Search for the cell housing the specified text and yield its (x, y) center coordinate. 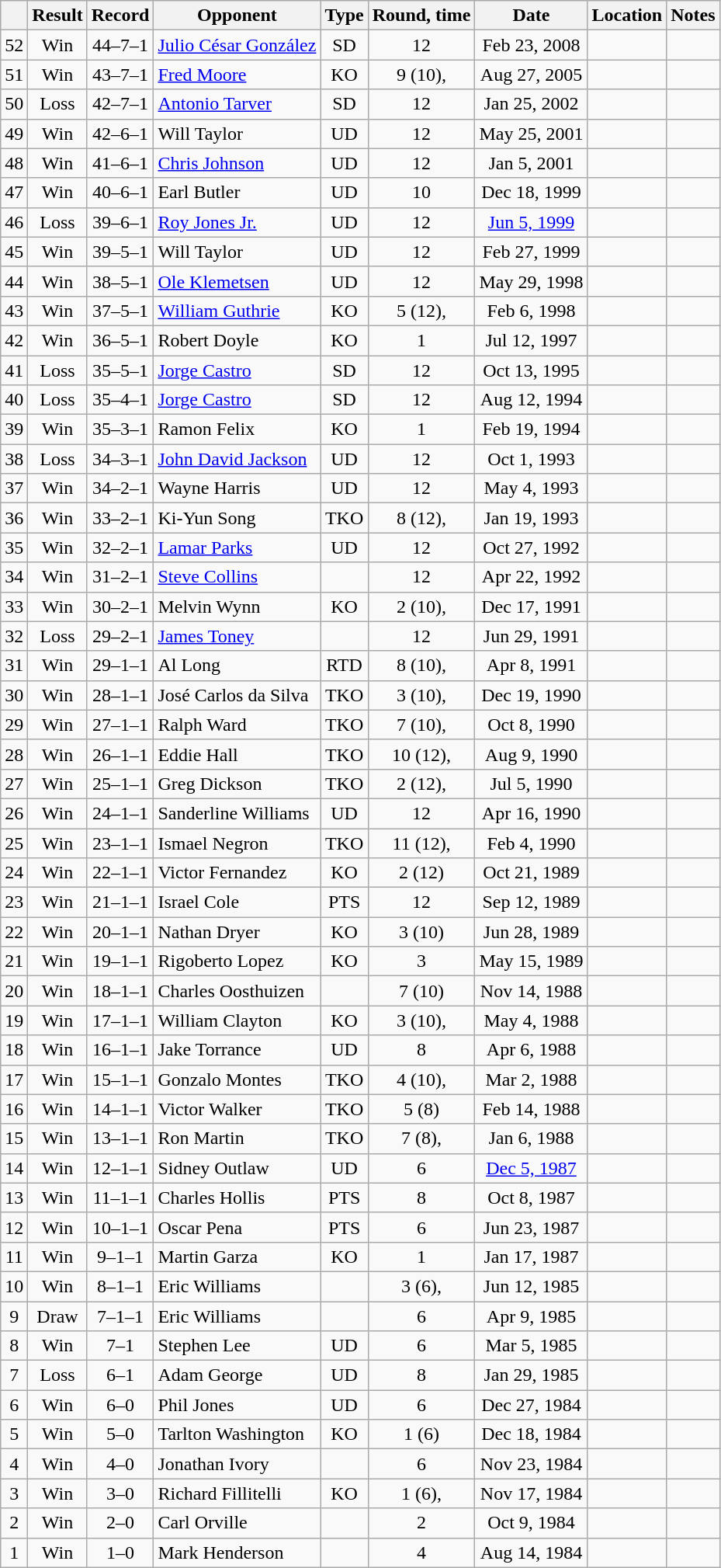
Apr 6, 1988 (531, 1050)
Oct 1, 1993 (531, 459)
RTD (345, 666)
May 4, 1988 (531, 1020)
Jun 29, 1991 (531, 636)
Israel Cole (237, 902)
26–1–1 (120, 754)
49 (14, 134)
35 (14, 548)
44–7–1 (120, 45)
Round, time (421, 16)
Apr 9, 1985 (531, 1316)
35–5–1 (120, 370)
11 (14, 1257)
Aug 12, 1994 (531, 400)
Dec 17, 1991 (531, 607)
Nov 14, 1988 (531, 991)
42 (14, 340)
14–1–1 (120, 1109)
7–1–1 (120, 1316)
19 (14, 1020)
40–6–1 (120, 193)
Jul 5, 1990 (531, 784)
Ismael Negron (237, 843)
Tarlton Washington (237, 1434)
22 (14, 932)
Rigoberto Lopez (237, 961)
Robert Doyle (237, 340)
Type (345, 16)
Jonathan Ivory (237, 1464)
Fred Moore (237, 75)
Aug 9, 1990 (531, 754)
14 (14, 1168)
Jun 28, 1989 (531, 932)
1 (6), (421, 1493)
Dec 18, 1984 (531, 1434)
17–1–1 (120, 1020)
Dec 5, 1987 (531, 1168)
May 4, 1993 (531, 488)
33 (14, 607)
2–0 (120, 1523)
Jan 25, 2002 (531, 104)
11–1–1 (120, 1198)
Carl Orville (237, 1523)
Location (627, 16)
18–1–1 (120, 991)
17 (14, 1080)
John David Jackson (237, 459)
45 (14, 252)
30–2–1 (120, 607)
51 (14, 75)
43 (14, 311)
48 (14, 163)
8 (12), (421, 518)
Apr 16, 1990 (531, 813)
3–0 (120, 1493)
Feb 27, 1999 (531, 252)
May 15, 1989 (531, 961)
Al Long (237, 666)
Oct 9, 1984 (531, 1523)
42–6–1 (120, 134)
Roy Jones Jr. (237, 222)
8–1–1 (120, 1286)
Martin Garza (237, 1257)
12–1–1 (120, 1168)
Date (531, 16)
Aug 14, 1984 (531, 1552)
Feb 19, 1994 (531, 429)
34–2–1 (120, 488)
Jun 5, 1999 (531, 222)
16 (14, 1109)
35–3–1 (120, 429)
31 (14, 666)
May 25, 2001 (531, 134)
38 (14, 459)
32 (14, 636)
5 (12), (421, 311)
6–1 (120, 1375)
19–1–1 (120, 961)
Nathan Dryer (237, 932)
Jan 17, 1987 (531, 1257)
20 (14, 991)
25 (14, 843)
Gonzalo Montes (237, 1080)
1–0 (120, 1552)
Charles Hollis (237, 1198)
29 (14, 725)
37 (14, 488)
Jun 12, 1985 (531, 1286)
Record (120, 16)
13–1–1 (120, 1139)
James Toney (237, 636)
28–1–1 (120, 695)
15 (14, 1139)
23 (14, 902)
41–6–1 (120, 163)
Feb 23, 2008 (531, 45)
Nov 23, 1984 (531, 1464)
Jan 19, 1993 (531, 518)
Antonio Tarver (237, 104)
Aug 27, 2005 (531, 75)
Ole Klemetsen (237, 281)
36 (14, 518)
5 (14, 1434)
May 29, 1998 (531, 281)
4–0 (120, 1464)
6–0 (120, 1405)
27–1–1 (120, 725)
18 (14, 1050)
Jul 12, 1997 (531, 340)
43–7–1 (120, 75)
Stephen Lee (237, 1346)
9–1–1 (120, 1257)
Apr 8, 1991 (531, 666)
50 (14, 104)
5–0 (120, 1434)
44 (14, 281)
Eddie Hall (237, 754)
Oct 13, 1995 (531, 370)
Ramon Felix (237, 429)
7 (10), (421, 725)
7 (14, 1375)
Jan 5, 2001 (531, 163)
39–6–1 (120, 222)
Oct 27, 1992 (531, 548)
Ki-Yun Song (237, 518)
2 (12) (421, 873)
52 (14, 45)
Dec 18, 1999 (531, 193)
Mar 5, 1985 (531, 1346)
Result (57, 16)
33–2–1 (120, 518)
Notes (693, 16)
Nov 17, 1984 (531, 1493)
Victor Fernandez (237, 873)
8 (10), (421, 666)
11 (12), (421, 843)
39–5–1 (120, 252)
William Guthrie (237, 311)
1 (6) (421, 1434)
23–1–1 (120, 843)
47 (14, 193)
Ralph Ward (237, 725)
Oct 21, 1989 (531, 873)
Jan 6, 1988 (531, 1139)
10 (12), (421, 754)
40 (14, 400)
21–1–1 (120, 902)
34–3–1 (120, 459)
24–1–1 (120, 813)
39 (14, 429)
Victor Walker (237, 1109)
William Clayton (237, 1020)
13 (14, 1198)
Feb 14, 1988 (531, 1109)
9 (10), (421, 75)
Earl Butler (237, 193)
Dec 19, 1990 (531, 695)
Oscar Pena (237, 1227)
Sep 12, 1989 (531, 902)
Melvin Wynn (237, 607)
3 (6), (421, 1286)
Jun 23, 1987 (531, 1227)
9 (14, 1316)
Phil Jones (237, 1405)
42–7–1 (120, 104)
32–2–1 (120, 548)
7–1 (120, 1346)
Chris Johnson (237, 163)
7 (10) (421, 991)
José Carlos da Silva (237, 695)
Mar 2, 1988 (531, 1080)
15–1–1 (120, 1080)
Jan 29, 1985 (531, 1375)
22–1–1 (120, 873)
Oct 8, 1990 (531, 725)
29–1–1 (120, 666)
46 (14, 222)
3 (10) (421, 932)
Apr 22, 1992 (531, 577)
Wayne Harris (237, 488)
26 (14, 813)
Jake Torrance (237, 1050)
20–1–1 (120, 932)
7 (8), (421, 1139)
Mark Henderson (237, 1552)
2 (12), (421, 784)
Feb 4, 1990 (531, 843)
24 (14, 873)
Oct 8, 1987 (531, 1198)
Charles Oosthuizen (237, 991)
21 (14, 961)
4 (10), (421, 1080)
Richard Fillitelli (237, 1493)
Adam George (237, 1375)
Feb 6, 1998 (531, 311)
5 (8) (421, 1109)
Sanderline Williams (237, 813)
35–4–1 (120, 400)
10–1–1 (120, 1227)
25–1–1 (120, 784)
28 (14, 754)
30 (14, 695)
2 (10), (421, 607)
41 (14, 370)
Lamar Parks (237, 548)
Greg Dickson (237, 784)
Steve Collins (237, 577)
36–5–1 (120, 340)
38–5–1 (120, 281)
Julio César González (237, 45)
Opponent (237, 16)
16–1–1 (120, 1050)
27 (14, 784)
29–2–1 (120, 636)
37–5–1 (120, 311)
31–2–1 (120, 577)
Draw (57, 1316)
Sidney Outlaw (237, 1168)
Ron Martin (237, 1139)
Dec 27, 1984 (531, 1405)
34 (14, 577)
